Extract the [X, Y] coordinate from the center of the cell holding the provided text.  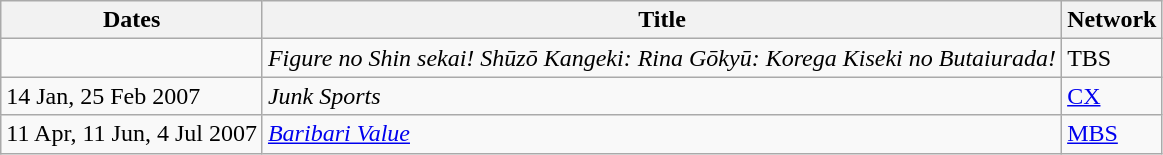
MBS [1112, 134]
Baribari Value [662, 134]
Junk Sports [662, 96]
CX [1112, 96]
Network [1112, 20]
TBS [1112, 58]
11 Apr, 11 Jun, 4 Jul 2007 [132, 134]
Figure no Shin sekai! Shūzō Kangeki: Rina Gōkyū: Korega Kiseki no Butaiurada! [662, 58]
14 Jan, 25 Feb 2007 [132, 96]
Title [662, 20]
Dates [132, 20]
